From the cell containing the given text, extract its center point as (x, y) coordinate. 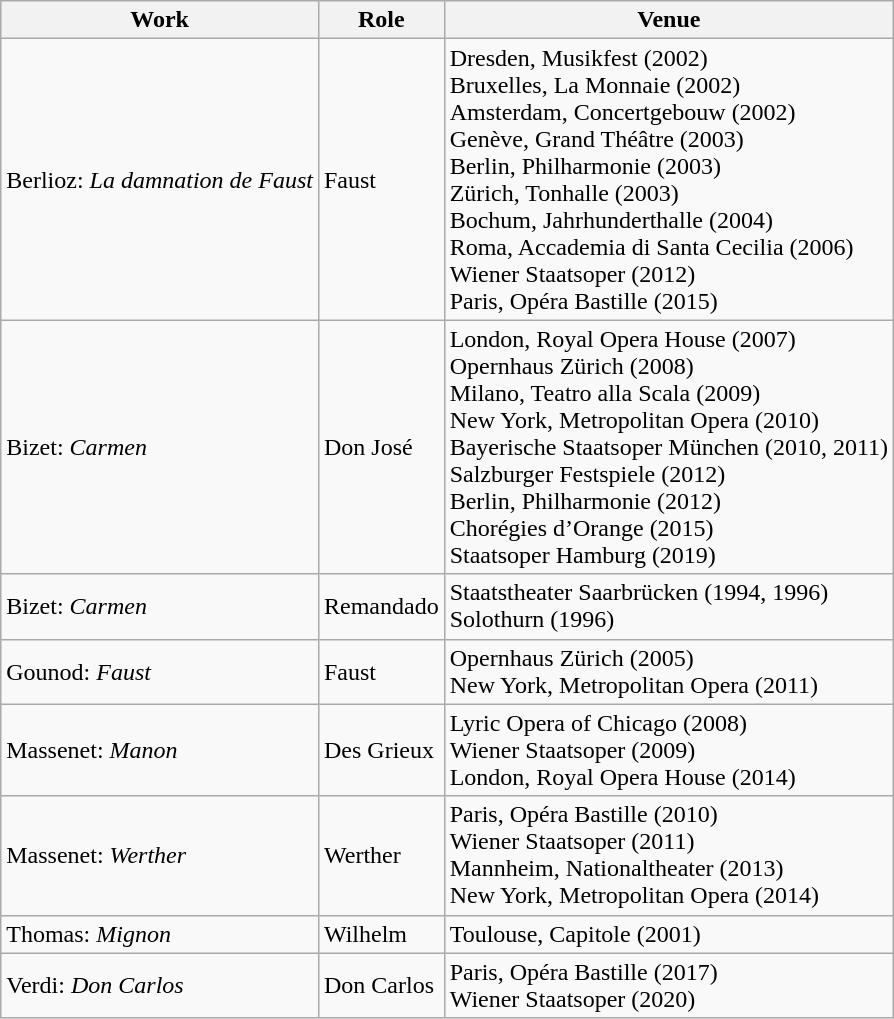
Opernhaus Zürich (2005) New York, Metropolitan Opera (2011) (668, 672)
Verdi: Don Carlos (160, 986)
Staatstheater Saarbrücken (1994, 1996) Solothurn (1996) (668, 606)
Paris, Opéra Bastille (2017) Wiener Staatsoper (2020) (668, 986)
Remandado (381, 606)
Venue (668, 20)
Massenet: Werther (160, 856)
Lyric Opera of Chicago (2008) Wiener Staatsoper (2009) London, Royal Opera House (2014) (668, 750)
Role (381, 20)
Work (160, 20)
Thomas: Mignon (160, 934)
Des Grieux (381, 750)
Don Carlos (381, 986)
Don José (381, 447)
Gounod: Faust (160, 672)
Werther (381, 856)
Berlioz: La damnation de Faust (160, 180)
Massenet: Manon (160, 750)
Wilhelm (381, 934)
Paris, Opéra Bastille (2010) Wiener Staatsoper (2011) Mannheim, Nationaltheater (2013) New York, Metropolitan Opera (2014) (668, 856)
Toulouse, Capitole (2001) (668, 934)
